Return the [X, Y] coordinate for the center point of the cell that contains the specified text.  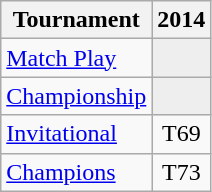
Match Play [76, 58]
Championship [76, 96]
T69 [182, 134]
Tournament [76, 20]
T73 [182, 172]
Champions [76, 172]
2014 [182, 20]
Invitational [76, 134]
